Pinpoint the cell where the given text exists, returning its [x, y] midpoint coordinate. 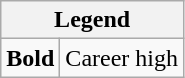
Career high [122, 58]
Legend [92, 20]
Bold [30, 58]
